Find where the given text appears and provide that cell's center as (X, Y) coordinate. 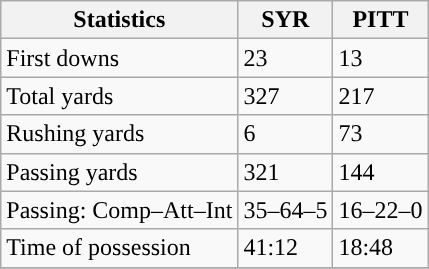
73 (380, 134)
35–64–5 (286, 210)
144 (380, 172)
SYR (286, 20)
Statistics (120, 20)
PITT (380, 20)
Time of possession (120, 248)
18:48 (380, 248)
16–22–0 (380, 210)
First downs (120, 58)
13 (380, 58)
217 (380, 96)
Passing yards (120, 172)
6 (286, 134)
41:12 (286, 248)
23 (286, 58)
Total yards (120, 96)
Passing: Comp–Att–Int (120, 210)
327 (286, 96)
321 (286, 172)
Rushing yards (120, 134)
